Capture the cell that displays the provided text and extract its [x, y] central coordinate. 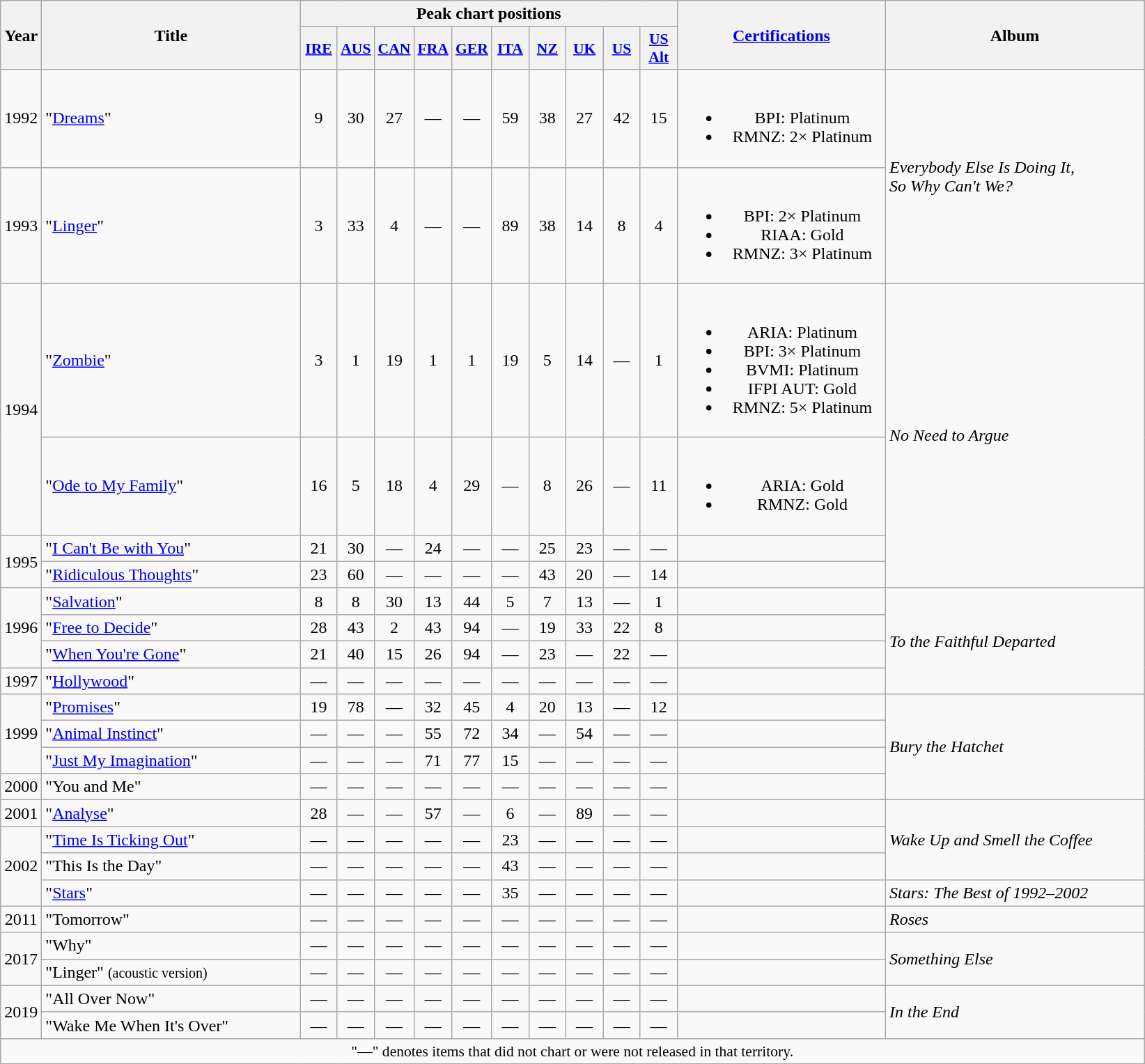
1999 [21, 734]
6 [510, 813]
AUS [355, 49]
2019 [21, 1012]
"Linger" [171, 226]
"When You're Gone" [171, 654]
2017 [21, 959]
2002 [21, 866]
"Analyse" [171, 813]
35 [510, 893]
"Zombie" [171, 361]
"Just My Imagination" [171, 760]
"Linger" (acoustic version) [171, 972]
2 [394, 627]
NZ [547, 49]
Certifications [781, 35]
Stars: The Best of 1992–2002 [1014, 893]
12 [659, 707]
Bury the Hatchet [1014, 747]
ARIA: PlatinumBPI: 3× PlatinumBVMI: PlatinumIFPI AUT: GoldRMNZ: 5× Platinum [781, 361]
FRA [433, 49]
"Time Is Ticking Out" [171, 840]
"Ode to My Family" [171, 486]
ARIA: GoldRMNZ: Gold [781, 486]
Everybody Else Is Doing It,So Why Can't We? [1014, 177]
Peak chart positions [489, 14]
"Why" [171, 946]
"Animal Instinct" [171, 734]
59 [510, 118]
1995 [21, 561]
"Free to Decide" [171, 627]
11 [659, 486]
Wake Up and Smell the Coffee [1014, 840]
42 [621, 118]
2001 [21, 813]
71 [433, 760]
No Need to Argue [1014, 436]
7 [547, 601]
Title [171, 35]
Year [21, 35]
54 [584, 734]
57 [433, 813]
72 [472, 734]
1997 [21, 680]
US [621, 49]
"Ridiculous Thoughts" [171, 574]
"You and Me" [171, 787]
1993 [21, 226]
In the End [1014, 1012]
18 [394, 486]
1992 [21, 118]
"Tomorrow" [171, 919]
GER [472, 49]
16 [319, 486]
Roses [1014, 919]
BPI: 2× PlatinumRIAA: GoldRMNZ: 3× Platinum [781, 226]
29 [472, 486]
IRE [319, 49]
"Dreams" [171, 118]
24 [433, 548]
34 [510, 734]
Something Else [1014, 959]
BPI: PlatinumRMNZ: 2× Platinum [781, 118]
"This Is the Day" [171, 866]
45 [472, 707]
40 [355, 654]
"Salvation" [171, 601]
US Alt [659, 49]
"Wake Me When It's Over" [171, 1025]
25 [547, 548]
"Stars" [171, 893]
"I Can't Be with You" [171, 548]
9 [319, 118]
Album [1014, 35]
UK [584, 49]
2000 [21, 787]
"Promises" [171, 707]
"—" denotes items that did not chart or were not released in that territory. [572, 1051]
60 [355, 574]
"All Over Now" [171, 999]
To the Faithful Departed [1014, 641]
"Hollywood" [171, 680]
55 [433, 734]
78 [355, 707]
ITA [510, 49]
44 [472, 601]
77 [472, 760]
2011 [21, 919]
32 [433, 707]
1996 [21, 627]
CAN [394, 49]
1994 [21, 409]
